Search for the cell housing the specified text and yield its [X, Y] center coordinate. 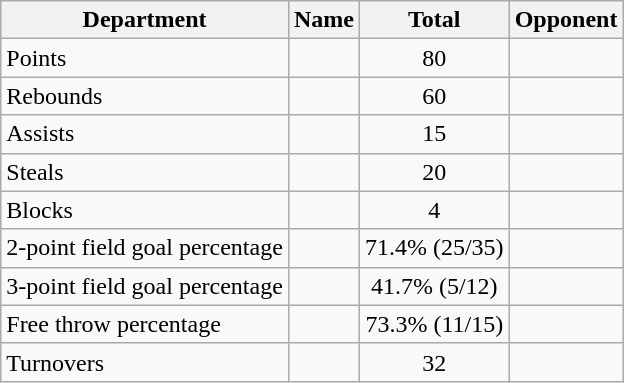
3-point field goal percentage [145, 286]
4 [434, 210]
Steals [145, 172]
15 [434, 134]
60 [434, 96]
Opponent [566, 20]
2-point field goal percentage [145, 248]
Blocks [145, 210]
Name [324, 20]
Department [145, 20]
20 [434, 172]
71.4% (25/35) [434, 248]
Turnovers [145, 362]
Free throw percentage [145, 324]
73.3% (11/15) [434, 324]
Assists [145, 134]
80 [434, 58]
Total [434, 20]
Rebounds [145, 96]
Points [145, 58]
32 [434, 362]
41.7% (5/12) [434, 286]
